Return the [X, Y] coordinate for the center point of the cell that contains the specified text.  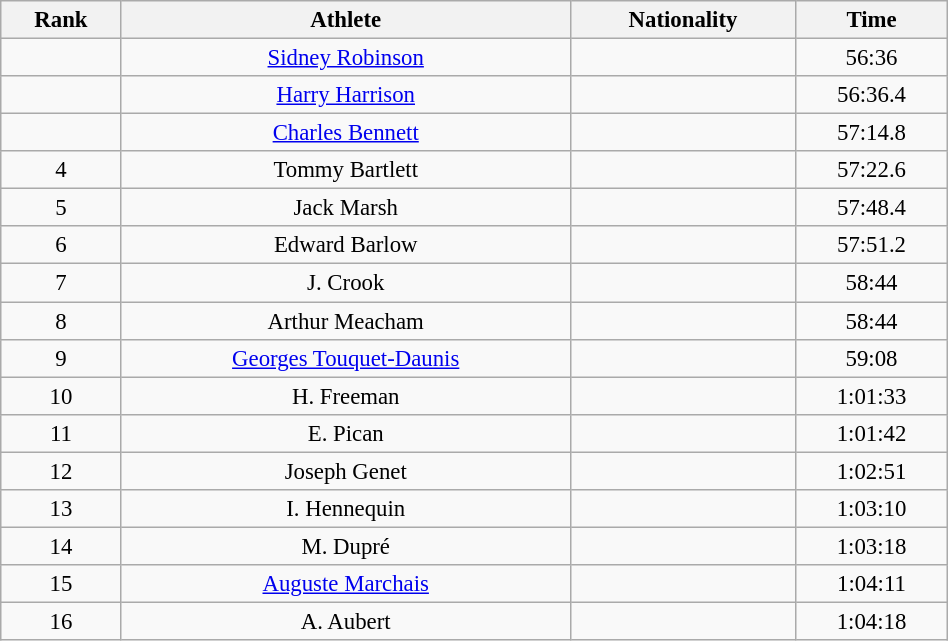
57:14.8 [872, 133]
Arthur Meacham [346, 321]
57:51.2 [872, 245]
M. Dupré [346, 546]
12 [61, 471]
Time [872, 20]
11 [61, 433]
E. Pican [346, 433]
15 [61, 584]
4 [61, 170]
A. Aubert [346, 621]
Athlete [346, 20]
J. Crook [346, 283]
1:04:18 [872, 621]
16 [61, 621]
9 [61, 358]
Joseph Genet [346, 471]
10 [61, 396]
14 [61, 546]
I. Hennequin [346, 509]
H. Freeman [346, 396]
13 [61, 509]
1:03:18 [872, 546]
Edward Barlow [346, 245]
Jack Marsh [346, 208]
1:02:51 [872, 471]
Tommy Bartlett [346, 170]
Auguste Marchais [346, 584]
Harry Harrison [346, 95]
Sidney Robinson [346, 58]
Rank [61, 20]
1:01:42 [872, 433]
1:04:11 [872, 584]
7 [61, 283]
59:08 [872, 358]
Charles Bennett [346, 133]
56:36 [872, 58]
Nationality [683, 20]
Georges Touquet-Daunis [346, 358]
1:03:10 [872, 509]
57:48.4 [872, 208]
1:01:33 [872, 396]
8 [61, 321]
57:22.6 [872, 170]
5 [61, 208]
56:36.4 [872, 95]
6 [61, 245]
